From the cell containing the given text, extract its center point as (X, Y) coordinate. 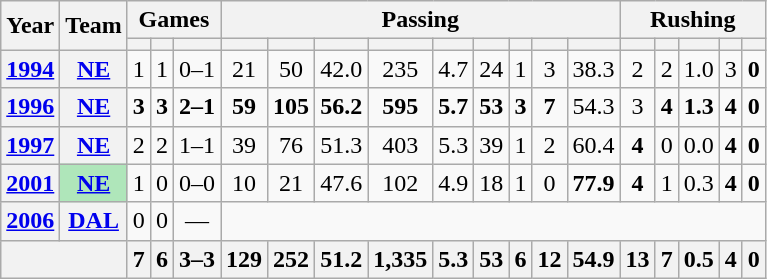
102 (400, 183)
77.9 (594, 183)
105 (292, 107)
1.0 (698, 69)
1994 (30, 69)
42.0 (342, 69)
403 (400, 145)
5.7 (454, 107)
129 (244, 259)
Games (174, 20)
50 (292, 69)
595 (400, 107)
47.6 (342, 183)
4.9 (454, 183)
38.3 (594, 69)
1,335 (400, 259)
0.0 (698, 145)
18 (492, 183)
0–1 (196, 69)
0–0 (196, 183)
252 (292, 259)
59 (244, 107)
2–1 (196, 107)
1997 (30, 145)
2001 (30, 183)
13 (638, 259)
1–1 (196, 145)
24 (492, 69)
51.3 (342, 145)
1.3 (698, 107)
0.5 (698, 259)
54.3 (594, 107)
— (196, 221)
1996 (30, 107)
235 (400, 69)
4.7 (454, 69)
54.9 (594, 259)
56.2 (342, 107)
10 (244, 183)
51.2 (342, 259)
12 (550, 259)
2006 (30, 221)
Year (30, 26)
Team (94, 26)
Rushing (692, 20)
3–3 (196, 259)
DAL (94, 221)
0.3 (698, 183)
60.4 (594, 145)
76 (292, 145)
Passing (421, 20)
